Locate the cell with the specified text and output its (x, y) center coordinate. 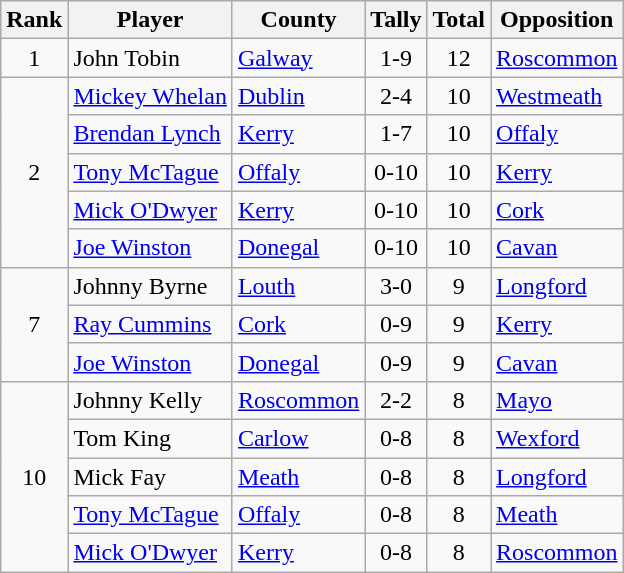
Mick Fay (150, 477)
7 (34, 324)
Louth (298, 286)
2-2 (396, 400)
County (298, 20)
Westmeath (557, 96)
1-9 (396, 58)
Tally (396, 20)
Brendan Lynch (150, 134)
Johnny Byrne (150, 286)
1 (34, 58)
Johnny Kelly (150, 400)
Dublin (298, 96)
2 (34, 172)
Galway (298, 58)
1-7 (396, 134)
Total (459, 20)
Mayo (557, 400)
Tom King (150, 438)
Rank (34, 20)
John Tobin (150, 58)
3-0 (396, 286)
Carlow (298, 438)
Opposition (557, 20)
12 (459, 58)
Player (150, 20)
Wexford (557, 438)
2-4 (396, 96)
Mickey Whelan (150, 96)
Ray Cummins (150, 324)
